Capture the cell that displays the provided text and extract its [X, Y] central coordinate. 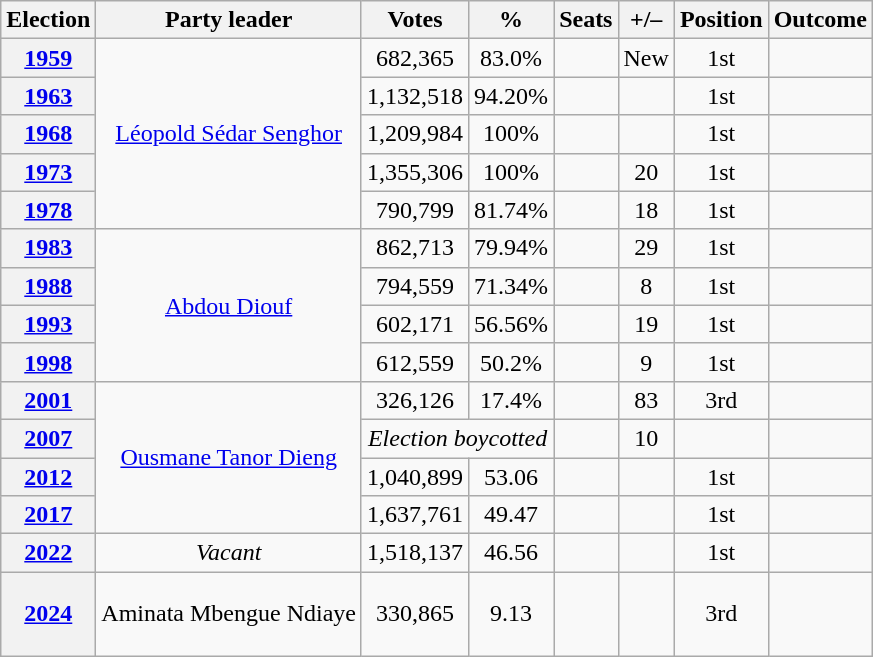
Léopold Sédar Senghor [229, 134]
Party leader [229, 20]
8 [646, 286]
2024 [48, 614]
10 [646, 438]
83.0% [512, 58]
2017 [48, 515]
1968 [48, 134]
9 [646, 362]
Votes [414, 20]
790,799 [414, 210]
20 [646, 172]
83 [646, 400]
49.47 [512, 515]
New [646, 58]
326,126 [414, 400]
1,355,306 [414, 172]
682,365 [414, 58]
+/– [646, 20]
Vacant [229, 553]
1978 [48, 210]
330,865 [414, 614]
Aminata Mbengue Ndiaye [229, 614]
53.06 [512, 477]
Election boycotted [457, 438]
602,171 [414, 324]
56.56% [512, 324]
Abdou Diouf [229, 305]
29 [646, 248]
71.34% [512, 286]
1,637,761 [414, 515]
19 [646, 324]
Seats [586, 20]
94.20% [512, 96]
Ousmane Tanor Dieng [229, 457]
862,713 [414, 248]
46.56 [512, 553]
Outcome [820, 20]
2012 [48, 477]
81.74% [512, 210]
2022 [48, 553]
1,040,899 [414, 477]
79.94% [512, 248]
1,209,984 [414, 134]
18 [646, 210]
1983 [48, 248]
17.4% [512, 400]
50.2% [512, 362]
612,559 [414, 362]
1,132,518 [414, 96]
1973 [48, 172]
Position [721, 20]
2007 [48, 438]
794,559 [414, 286]
9.13 [512, 614]
1998 [48, 362]
Election [48, 20]
% [512, 20]
1959 [48, 58]
1993 [48, 324]
1,518,137 [414, 553]
1988 [48, 286]
2001 [48, 400]
1963 [48, 96]
